Provide the [x, y] coordinate of the cell's center where the given text is located.  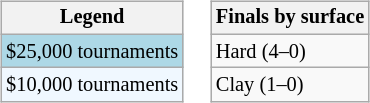
Finals by surface [290, 18]
$25,000 tournaments [92, 51]
$10,000 tournaments [92, 85]
Legend [92, 18]
Clay (1–0) [290, 85]
Hard (4–0) [290, 51]
